Locate the cell with the specified text and output its (X, Y) center coordinate. 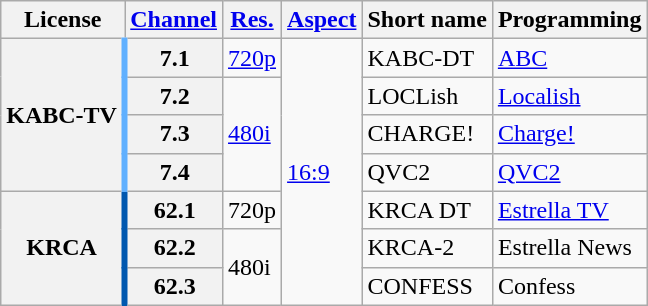
Estrella TV (570, 210)
KRCA DT (427, 210)
KABC-TV (63, 115)
Confess (570, 286)
62.3 (174, 286)
Charge! (570, 134)
CHARGE! (427, 134)
KRCA-2 (427, 248)
ABC (570, 58)
LOCLish (427, 96)
7.4 (174, 172)
License (63, 20)
62.2 (174, 248)
CONFESS (427, 286)
7.2 (174, 96)
16:9 (322, 172)
Aspect (322, 20)
KABC-DT (427, 58)
7.3 (174, 134)
Res. (252, 20)
62.1 (174, 210)
Programming (570, 20)
KRCA (63, 248)
Channel (174, 20)
7.1 (174, 58)
Localish (570, 96)
Short name (427, 20)
Estrella News (570, 248)
